Locate the cell with the specified text and output its [x, y] center coordinate. 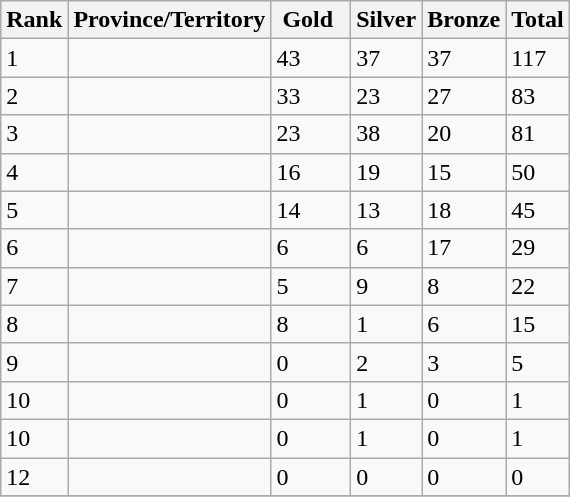
Bronze [464, 20]
18 [464, 210]
12 [34, 477]
Silver [386, 20]
16 [311, 172]
Gold [311, 20]
4 [34, 172]
Rank [34, 20]
33 [311, 96]
13 [386, 210]
Province/Territory [170, 20]
29 [538, 248]
14 [311, 210]
19 [386, 172]
83 [538, 96]
22 [538, 286]
17 [464, 248]
117 [538, 58]
38 [386, 134]
27 [464, 96]
20 [464, 134]
Total [538, 20]
45 [538, 210]
81 [538, 134]
43 [311, 58]
7 [34, 286]
50 [538, 172]
